Find where the given text appears and provide that cell's center as (X, Y) coordinate. 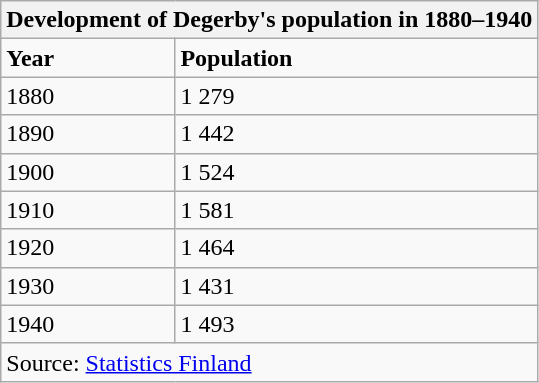
1 493 (356, 324)
Population (356, 58)
Source: Statistics Finland (270, 362)
Year (88, 58)
1910 (88, 210)
1 581 (356, 210)
1920 (88, 248)
1940 (88, 324)
1930 (88, 286)
1 524 (356, 172)
1 279 (356, 96)
1 442 (356, 134)
Development of Degerby's population in 1880–1940 (270, 20)
1890 (88, 134)
1880 (88, 96)
1900 (88, 172)
1 431 (356, 286)
1 464 (356, 248)
